Extract the (X, Y) coordinate from the center of the cell holding the provided text.  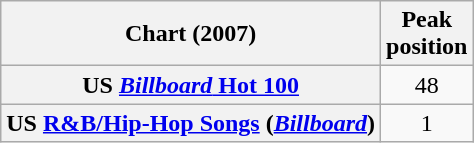
Chart (2007) (191, 34)
Peakposition (427, 34)
1 (427, 123)
48 (427, 85)
US R&B/Hip-Hop Songs (Billboard) (191, 123)
US Billboard Hot 100 (191, 85)
